Determine the (X, Y) coordinate at the center of the cell enclosing the given text.  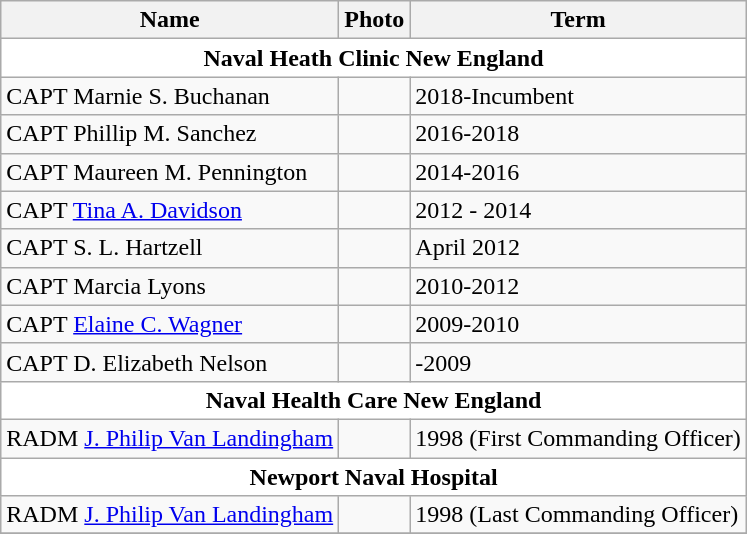
1998 (First Commanding Officer) (578, 438)
1998 (Last Commanding Officer) (578, 515)
2014-2016 (578, 172)
CAPT Phillip M. Sanchez (170, 134)
CAPT Maureen M. Pennington (170, 172)
Naval Heath Clinic New England (374, 58)
April 2012 (578, 248)
CAPT D. Elizabeth Nelson (170, 362)
Photo (374, 20)
2010-2012 (578, 286)
Name (170, 20)
Naval Health Care New England (374, 400)
Newport Naval Hospital (374, 477)
2018-Incumbent (578, 96)
CAPT Marnie S. Buchanan (170, 96)
CAPT Marcia Lyons (170, 286)
CAPT Elaine C. Wagner (170, 324)
2012 - 2014 (578, 210)
-2009 (578, 362)
CAPT S. L. Hartzell (170, 248)
Term (578, 20)
2016-2018 (578, 134)
CAPT Tina A. Davidson (170, 210)
2009-2010 (578, 324)
